Extract the [x, y] coordinate from the center of the cell holding the provided text.  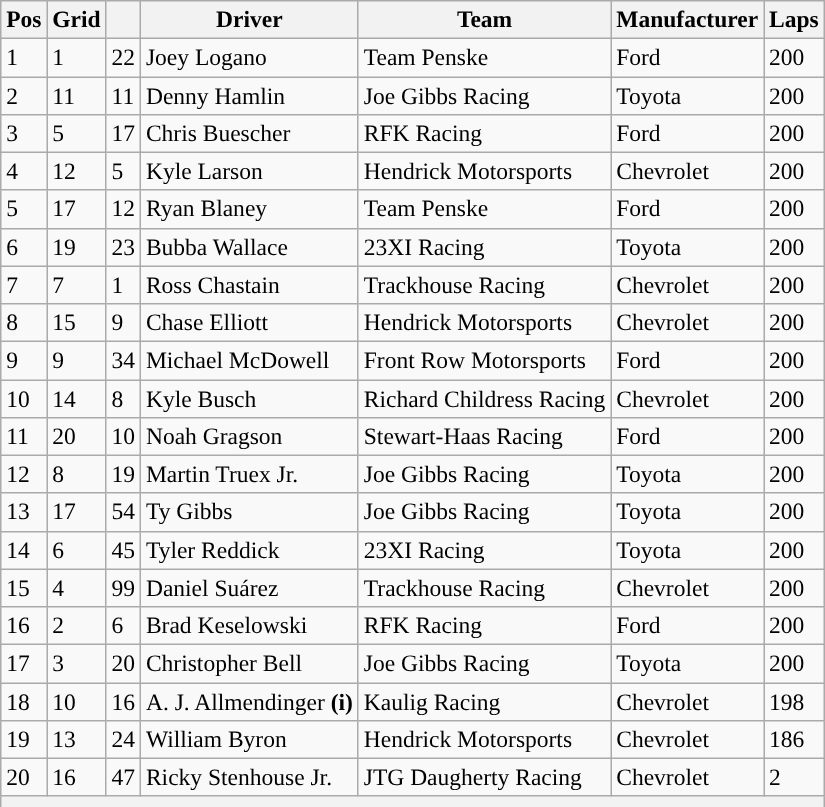
Kaulig Racing [484, 701]
Ricky Stenhouse Jr. [249, 777]
Manufacturer [688, 19]
45 [123, 550]
34 [123, 360]
Team [484, 19]
Christopher Bell [249, 663]
Richard Childress Racing [484, 398]
Pos [24, 19]
Kyle Larson [249, 171]
William Byron [249, 739]
22 [123, 57]
23 [123, 247]
99 [123, 588]
Driver [249, 19]
JTG Daugherty Racing [484, 777]
47 [123, 777]
Martin Truex Jr. [249, 474]
Stewart-Haas Racing [484, 436]
198 [794, 701]
Kyle Busch [249, 398]
Joey Logano [249, 57]
A. J. Allmendinger (i) [249, 701]
186 [794, 739]
Chris Buescher [249, 133]
Ty Gibbs [249, 512]
24 [123, 739]
Michael McDowell [249, 360]
Denny Hamlin [249, 95]
Grid [76, 19]
Front Row Motorsports [484, 360]
Brad Keselowski [249, 625]
Tyler Reddick [249, 550]
Laps [794, 19]
Ross Chastain [249, 285]
Daniel Suárez [249, 588]
54 [123, 512]
Ryan Blaney [249, 209]
Noah Gragson [249, 436]
18 [24, 701]
Bubba Wallace [249, 247]
Chase Elliott [249, 322]
